Locate the cell with the specified text and output its (X, Y) center coordinate. 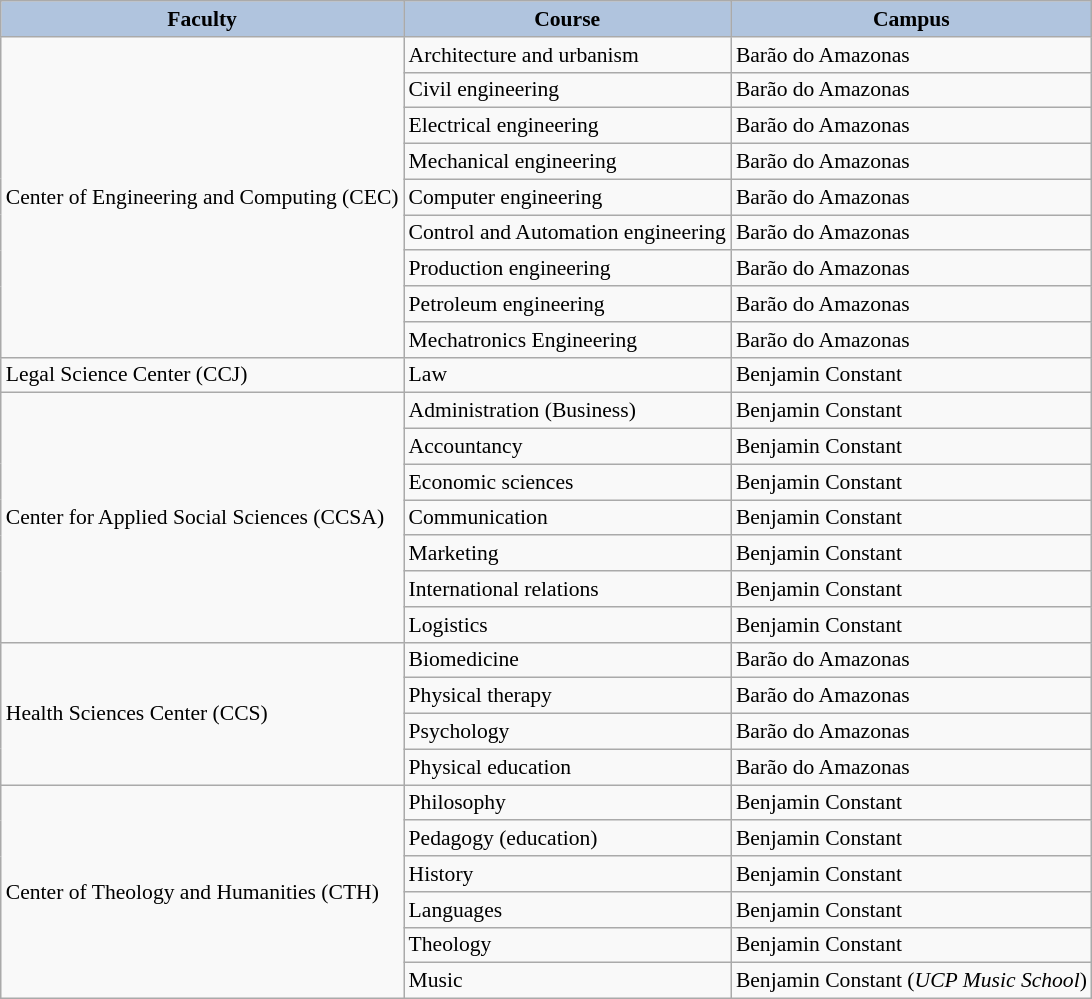
Course (568, 19)
Faculty (202, 19)
Center of Theology and Humanities (CTH) (202, 892)
Economic sciences (568, 482)
Petroleum engineering (568, 304)
Center for Applied Social Sciences (CCSA) (202, 518)
Physical education (568, 767)
Pedagogy (education) (568, 839)
Architecture and urbanism (568, 55)
Electrical engineering (568, 126)
Law (568, 375)
Communication (568, 518)
Production engineering (568, 269)
Civil engineering (568, 90)
Logistics (568, 625)
Administration (Business) (568, 411)
Benjamin Constant (UCP Music School) (912, 981)
Campus (912, 19)
Physical therapy (568, 696)
Mechatronics Engineering (568, 340)
Biomedicine (568, 660)
Marketing (568, 554)
Control and Automation engineering (568, 233)
Accountancy (568, 447)
Mechanical engineering (568, 162)
Music (568, 981)
Philosophy (568, 803)
Theology (568, 945)
History (568, 874)
Legal Science Center (CCJ) (202, 375)
Center of Engineering and Computing (CEC) (202, 198)
Computer engineering (568, 197)
Health Sciences Center (CCS) (202, 713)
Languages (568, 910)
International relations (568, 589)
Psychology (568, 732)
